From the cell containing the given text, extract its center point as (X, Y) coordinate. 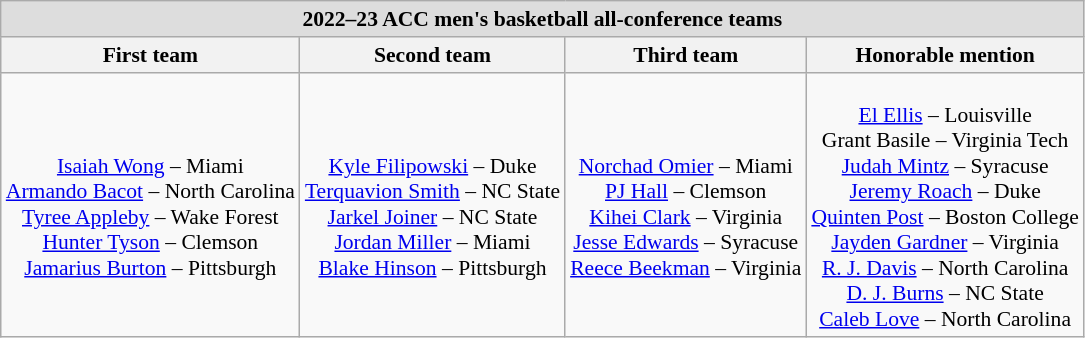
Isaiah Wong – Miami Armando Bacot – North Carolina Tyree Appleby – Wake Forest Hunter Tyson – Clemson Jamarius Burton – Pittsburgh (150, 204)
Honorable mention (945, 55)
Second team (432, 55)
2022–23 ACC men's basketball all-conference teams (542, 19)
Norchad Omier – Miami PJ Hall – Clemson Kihei Clark – Virginia Jesse Edwards – Syracuse Reece Beekman – Virginia (686, 204)
Kyle Filipowski – Duke Terquavion Smith – NC State Jarkel Joiner – NC State Jordan Miller – Miami Blake Hinson – Pittsburgh (432, 204)
Third team (686, 55)
First team (150, 55)
